Return the (x, y) coordinate for the center point of the cell that contains the specified text.  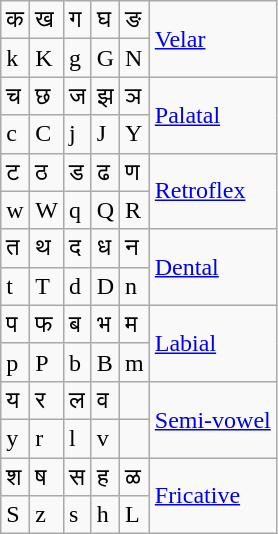
Palatal (212, 115)
R (135, 210)
g (78, 58)
च (16, 96)
s (78, 515)
त (16, 248)
व (105, 400)
झ (105, 96)
P (47, 362)
ण (135, 172)
d (78, 286)
म (135, 324)
p (16, 362)
ट (16, 172)
m (135, 362)
l (78, 438)
S (16, 515)
t (16, 286)
z (47, 515)
b (78, 362)
ठ (47, 172)
n (135, 286)
ग (78, 20)
j (78, 134)
J (105, 134)
र (47, 400)
ज (78, 96)
ब (78, 324)
D (105, 286)
न (135, 248)
द (78, 248)
W (47, 210)
Labial (212, 343)
य (16, 400)
q (78, 210)
Fricative (212, 496)
C (47, 134)
क (16, 20)
Y (135, 134)
B (105, 362)
h (105, 515)
Q (105, 210)
प (16, 324)
Dental (212, 267)
छ (47, 96)
श (16, 477)
ढ (105, 172)
T (47, 286)
Retroflex (212, 191)
ळ (135, 477)
r (47, 438)
ङ (135, 20)
ष (47, 477)
K (47, 58)
y (16, 438)
L (135, 515)
फ (47, 324)
w (16, 210)
स (78, 477)
k (16, 58)
Velar (212, 39)
भ (105, 324)
थ (47, 248)
ड (78, 172)
G (105, 58)
ल (78, 400)
ह (105, 477)
घ (105, 20)
v (105, 438)
ञ (135, 96)
c (16, 134)
N (135, 58)
ध (105, 248)
Semi-vowel (212, 419)
ख (47, 20)
